Locate the cell with the specified text and output its [X, Y] center coordinate. 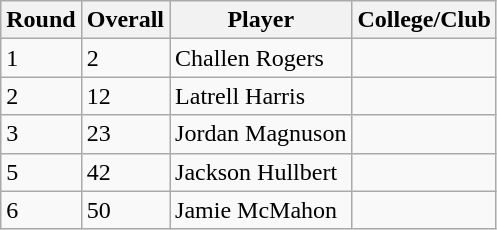
Jamie McMahon [261, 210]
12 [125, 96]
Overall [125, 20]
6 [41, 210]
Round [41, 20]
Latrell Harris [261, 96]
5 [41, 172]
23 [125, 134]
1 [41, 58]
Jackson Hullbert [261, 172]
College/Club [424, 20]
Jordan Magnuson [261, 134]
Challen Rogers [261, 58]
3 [41, 134]
42 [125, 172]
50 [125, 210]
Player [261, 20]
